Return (x, y) of the center of cell containing provided text 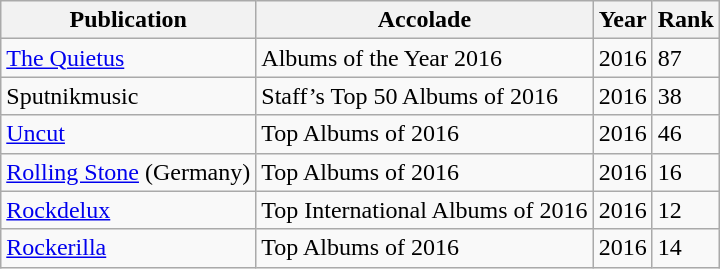
Rockerilla (128, 248)
Staff’s Top 50 Albums of 2016 (424, 96)
Rank (686, 20)
Rockdelux (128, 210)
Albums of the Year 2016 (424, 58)
Sputnikmusic (128, 96)
The Quietus (128, 58)
Uncut (128, 134)
Top International Albums of 2016 (424, 210)
Rolling Stone (Germany) (128, 172)
46 (686, 134)
Accolade (424, 20)
87 (686, 58)
16 (686, 172)
14 (686, 248)
12 (686, 210)
38 (686, 96)
Year (622, 20)
Publication (128, 20)
